Locate the cell with the specified text and output its [X, Y] center coordinate. 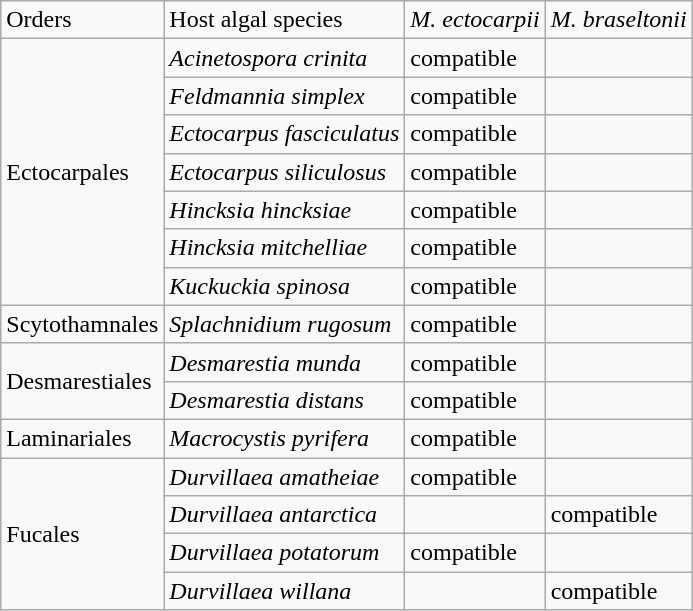
Ectocarpales [82, 172]
Hincksia mitchelliae [284, 248]
Durvillaea willana [284, 591]
M. braseltonii [618, 20]
Hincksia hincksiae [284, 210]
Kuckuckia spinosa [284, 286]
Durvillaea antarctica [284, 515]
Durvillaea amatheiae [284, 477]
Orders [82, 20]
Laminariales [82, 438]
Desmarestia distans [284, 400]
Ectocarpus siliculosus [284, 172]
Fucales [82, 534]
M. ectocarpii [475, 20]
Desmarestia munda [284, 362]
Durvillaea potatorum [284, 553]
Desmarestiales [82, 381]
Splachnidium rugosum [284, 324]
Host algal species [284, 20]
Macrocystis pyrifera [284, 438]
Scytothamnales [82, 324]
Acinetospora crinita [284, 58]
Feldmannia simplex [284, 96]
Ectocarpus fasciculatus [284, 134]
